Return (x, y) of the center of cell containing provided text 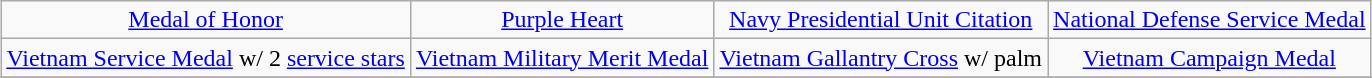
Navy Presidential Unit Citation (881, 20)
Vietnam Service Medal w/ 2 service stars (206, 58)
Vietnam Campaign Medal (1210, 58)
Medal of Honor (206, 20)
National Defense Service Medal (1210, 20)
Purple Heart (562, 20)
Vietnam Military Merit Medal (562, 58)
Vietnam Gallantry Cross w/ palm (881, 58)
